Pinpoint the cell where the given text exists, returning its [x, y] midpoint coordinate. 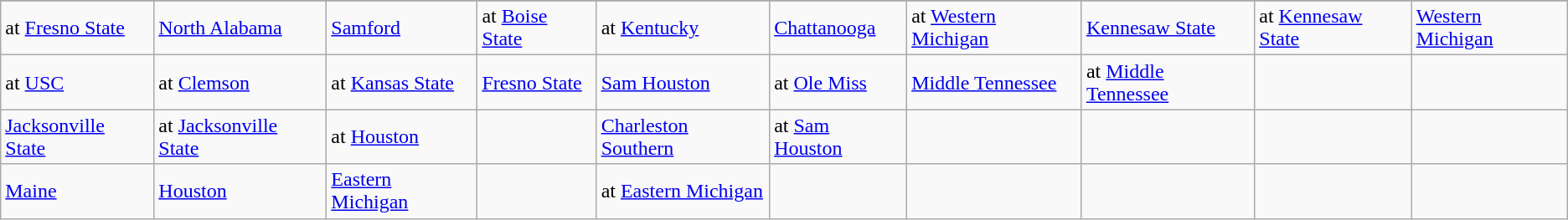
at Houston [402, 137]
Eastern Michigan [402, 191]
Kennesaw State [1168, 28]
at Ole Miss [838, 82]
at USC [77, 82]
at Clemson [240, 82]
at Jacksonville State [240, 137]
at Boise State [537, 28]
at Kennesaw State [1333, 28]
Western Michigan [1489, 28]
Sam Houston [683, 82]
at Kansas State [402, 82]
Jacksonville State [77, 137]
at Fresno State [77, 28]
at Western Michigan [995, 28]
Charleston Southern [683, 137]
Samford [402, 28]
at Kentucky [683, 28]
Middle Tennessee [995, 82]
at Eastern Michigan [683, 191]
Houston [240, 191]
Maine [77, 191]
Fresno State [537, 82]
at Middle Tennessee [1168, 82]
at Sam Houston [838, 137]
North Alabama [240, 28]
Chattanooga [838, 28]
